Provide the [x, y] coordinate of the cell's center where the given text is located.  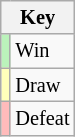
Defeat [42, 118]
Draw [42, 85]
Key [38, 17]
Win [42, 51]
